Find where the given text appears and provide that cell's center as (X, Y) coordinate. 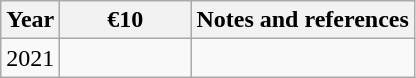
Year (30, 20)
2021 (30, 58)
Notes and references (302, 20)
€10 (126, 20)
